Return [X, Y] of the center of cell containing provided text 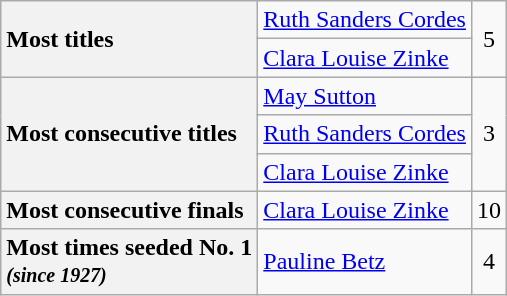
May Sutton [365, 96]
Most times seeded No. 1(since 1927) [130, 262]
10 [488, 210]
Most consecutive finals [130, 210]
4 [488, 262]
Most titles [130, 39]
Most consecutive titles [130, 134]
Pauline Betz [365, 262]
5 [488, 39]
3 [488, 134]
